For the text-containing cell, return its midpoint in [x, y] coordinate format. 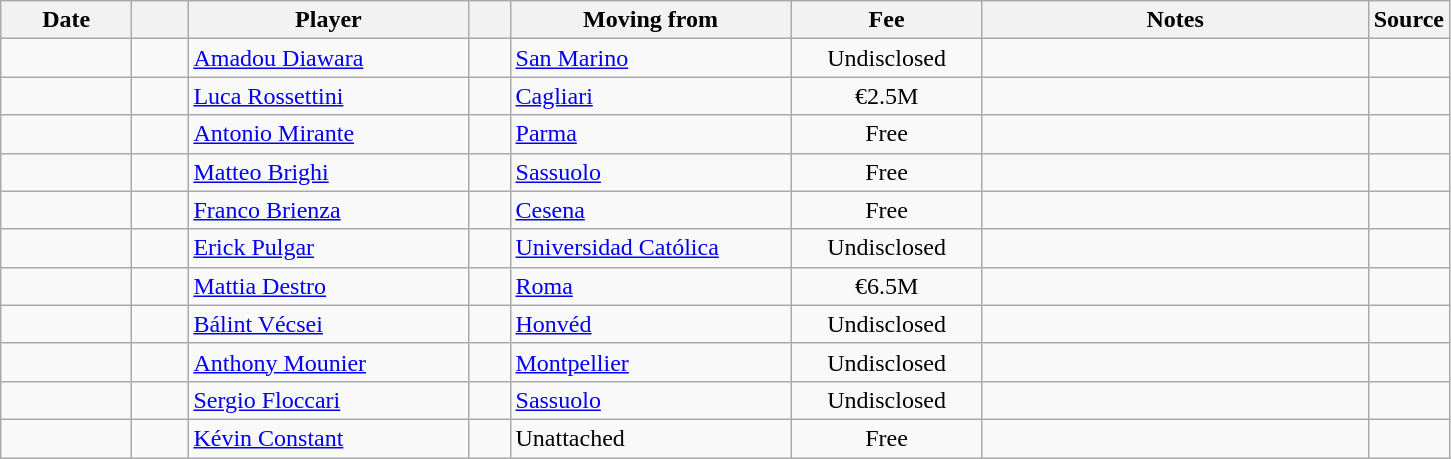
Luca Rossettini [328, 96]
Cagliari [650, 96]
Franco Brienza [328, 210]
Roma [650, 286]
Amadou Diawara [328, 58]
Cesena [650, 210]
Anthony Mounier [328, 362]
Montpellier [650, 362]
Unattached [650, 438]
Moving from [650, 20]
Antonio Mirante [328, 134]
Sergio Floccari [328, 400]
Mattia Destro [328, 286]
Date [66, 20]
Erick Pulgar [328, 248]
€6.5M [886, 286]
Fee [886, 20]
Honvéd [650, 324]
Matteo Brighi [328, 172]
€2.5M [886, 96]
Notes [1175, 20]
Parma [650, 134]
Universidad Católica [650, 248]
Bálint Vécsei [328, 324]
Source [1408, 20]
Kévin Constant [328, 438]
Player [328, 20]
San Marino [650, 58]
